Determine the (x, y) coordinate at the center of the cell enclosing the given text.  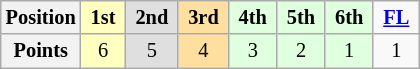
3rd (203, 17)
Position (41, 17)
4th (253, 17)
3 (253, 51)
Points (41, 51)
6 (104, 51)
4 (203, 51)
2 (301, 51)
6th (349, 17)
2nd (152, 17)
5th (301, 17)
FL (396, 17)
5 (152, 51)
1st (104, 17)
